Identify which cell holds the provided text, then report its (X, Y) central coordinate. 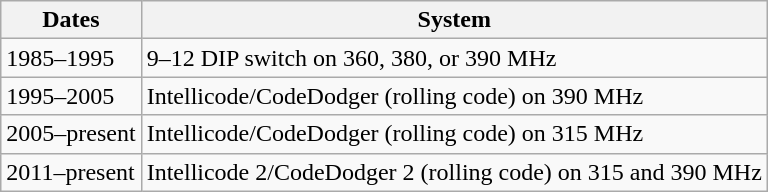
1995–2005 (71, 96)
2005–present (71, 134)
Intellicode/CodeDodger (rolling code) on 390 MHz (454, 96)
Dates (71, 20)
2011–present (71, 172)
1985–1995 (71, 58)
Intellicode/CodeDodger (rolling code) on 315 MHz (454, 134)
9–12 DIP switch on 360, 380, or 390 MHz (454, 58)
System (454, 20)
Intellicode 2/CodeDodger 2 (rolling code) on 315 and 390 MHz (454, 172)
